Pinpoint the cell where the given text exists, returning its [x, y] midpoint coordinate. 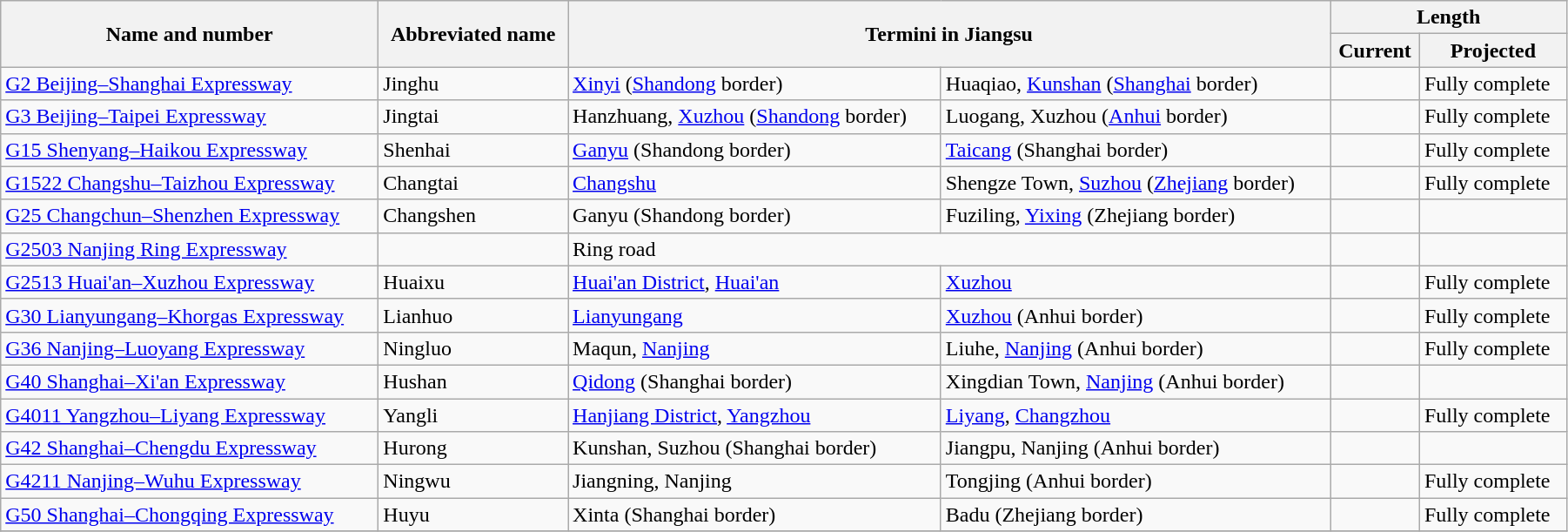
Taicang (Shanghai border) [1135, 150]
Changtai [473, 183]
G3 Beijing–Taipei Expressway [190, 117]
Xingdian Town, Nanjing (Anhui border) [1135, 381]
Xinyi (Shandong border) [755, 84]
Huaqiao, Kunshan (Shanghai border) [1135, 84]
G4011 Yangzhou–Liyang Expressway [190, 415]
Kunshan, Suzhou (Shanghai border) [755, 448]
Length [1449, 17]
G25 Changchun–Shenzhen Expressway [190, 216]
Hanjiang District, Yangzhou [755, 415]
G2503 Nanjing Ring Expressway [190, 249]
Hanzhuang, Xuzhou (Shandong border) [755, 117]
Maqun, Nanjing [755, 348]
Lianhuo [473, 315]
Changshen [473, 216]
Jinghu [473, 84]
Hurong [473, 448]
Projected [1493, 51]
Xinta (Shanghai border) [755, 515]
G2513 Huai'an–Xuzhou Expressway [190, 282]
Abbreviated name [473, 34]
Current [1375, 51]
Ningwu [473, 481]
Ring road [949, 249]
G30 Lianyungang–Khorgas Expressway [190, 315]
Shengze Town, Suzhou (Zhejiang border) [1135, 183]
Jingtai [473, 117]
Liyang, Changzhou [1135, 415]
G4211 Nanjing–Wuhu Expressway [190, 481]
Yangli [473, 415]
Ningluo [473, 348]
Huyu [473, 515]
Qidong (Shanghai border) [755, 381]
Shenhai [473, 150]
G42 Shanghai–Chengdu Expressway [190, 448]
G40 Shanghai–Xi'an Expressway [190, 381]
Jiangpu, Nanjing (Anhui border) [1135, 448]
Xuzhou (Anhui border) [1135, 315]
Fuziling, Yixing (Zhejiang border) [1135, 216]
G50 Shanghai–Chongqing Expressway [190, 515]
G15 Shenyang–Haikou Expressway [190, 150]
Name and number [190, 34]
Luogang, Xuzhou (Anhui border) [1135, 117]
G36 Nanjing–Luoyang Expressway [190, 348]
Liuhe, Nanjing (Anhui border) [1135, 348]
Hushan [473, 381]
Jiangning, Nanjing [755, 481]
G1522 Changshu–Taizhou Expressway [190, 183]
Huai'an District, Huai'an [755, 282]
G2 Beijing–Shanghai Expressway [190, 84]
Lianyungang [755, 315]
Changshu [755, 183]
Huaixu [473, 282]
Tongjing (Anhui border) [1135, 481]
Xuzhou [1135, 282]
Termini in Jiangsu [949, 34]
Badu (Zhejiang border) [1135, 515]
